Locate the cell with the specified text and output its (X, Y) center coordinate. 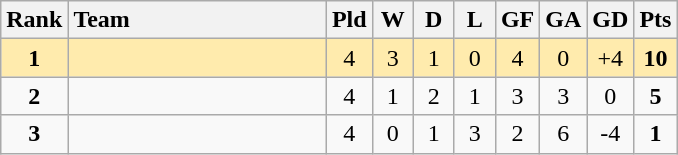
-4 (610, 134)
6 (564, 134)
GA (564, 20)
GF (517, 20)
Pts (656, 20)
GD (610, 20)
Rank (34, 20)
Team (198, 20)
10 (656, 58)
L (474, 20)
Pld (349, 20)
+4 (610, 58)
W (392, 20)
5 (656, 96)
D (434, 20)
